Extract the [x, y] coordinate from the center of the cell holding the provided text.  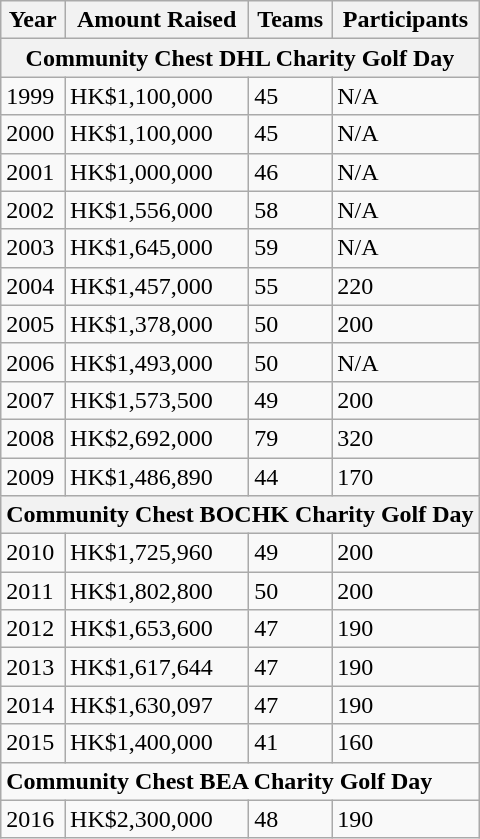
2007 [33, 400]
2005 [33, 324]
HK$1,617,644 [157, 667]
Year [33, 20]
48 [290, 819]
41 [290, 743]
44 [290, 477]
2002 [33, 210]
2001 [33, 172]
HK$1,493,000 [157, 362]
2009 [33, 477]
2006 [33, 362]
2000 [33, 134]
HK$1,802,800 [157, 591]
2013 [33, 667]
160 [406, 743]
HK$1,486,890 [157, 477]
2014 [33, 705]
59 [290, 248]
58 [290, 210]
HK$2,300,000 [157, 819]
Participants [406, 20]
170 [406, 477]
2010 [33, 553]
1999 [33, 96]
Amount Raised [157, 20]
2003 [33, 248]
55 [290, 286]
2012 [33, 629]
HK$1,645,000 [157, 248]
2008 [33, 438]
2011 [33, 591]
HK$1,457,000 [157, 286]
320 [406, 438]
220 [406, 286]
79 [290, 438]
HK$1,725,960 [157, 553]
HK$2,692,000 [157, 438]
HK$1,573,500 [157, 400]
2016 [33, 819]
2004 [33, 286]
HK$1,000,000 [157, 172]
Community Chest DHL Charity Golf Day [240, 58]
HK$1,556,000 [157, 210]
2015 [33, 743]
Teams [290, 20]
46 [290, 172]
HK$1,653,600 [157, 629]
Community Chest BOCHK Charity Golf Day [240, 515]
Community Chest BEA Charity Golf Day [240, 781]
HK$1,378,000 [157, 324]
HK$1,400,000 [157, 743]
HK$1,630,097 [157, 705]
